Identify which cell holds the provided text, then report its (x, y) central coordinate. 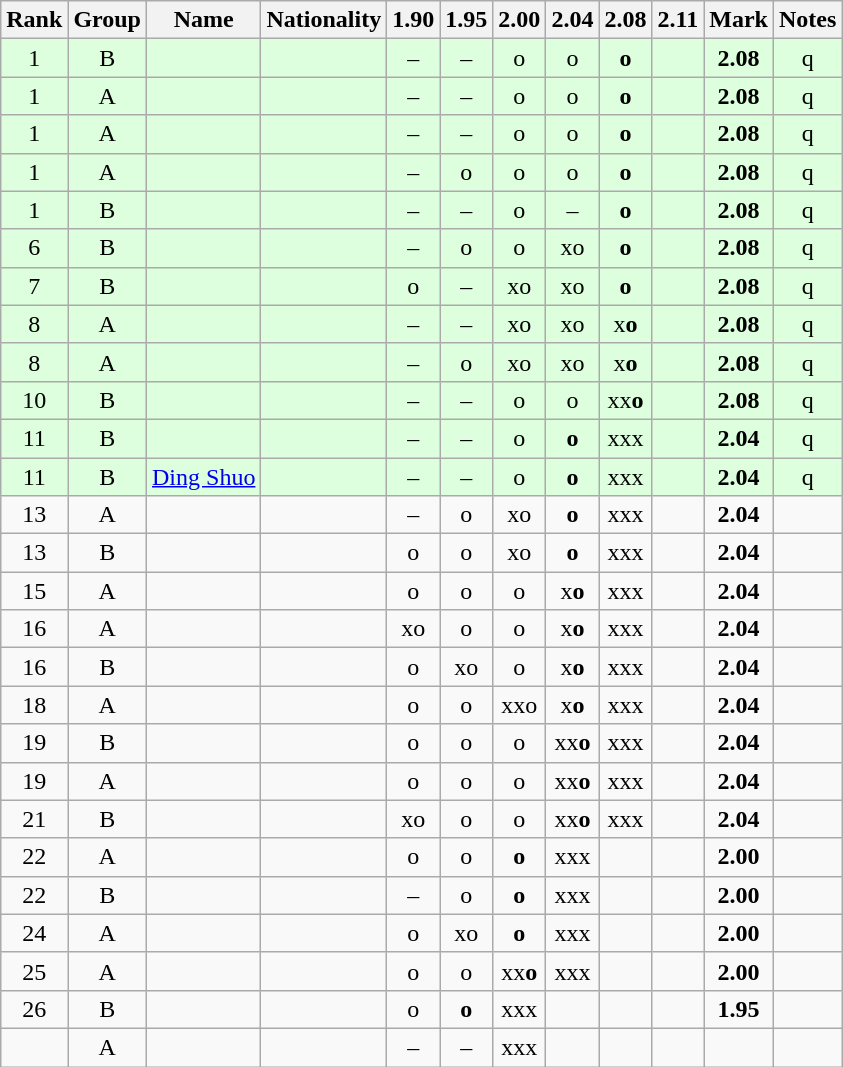
1.90 (414, 20)
15 (34, 591)
Notes (807, 20)
Rank (34, 20)
6 (34, 248)
Ding Shuo (204, 477)
Name (204, 20)
Group (108, 20)
7 (34, 286)
24 (34, 933)
Nationality (324, 20)
18 (34, 705)
25 (34, 971)
26 (34, 1009)
21 (34, 819)
10 (34, 400)
Mark (739, 20)
2.11 (678, 20)
